Return [X, Y] of the center of cell containing provided text 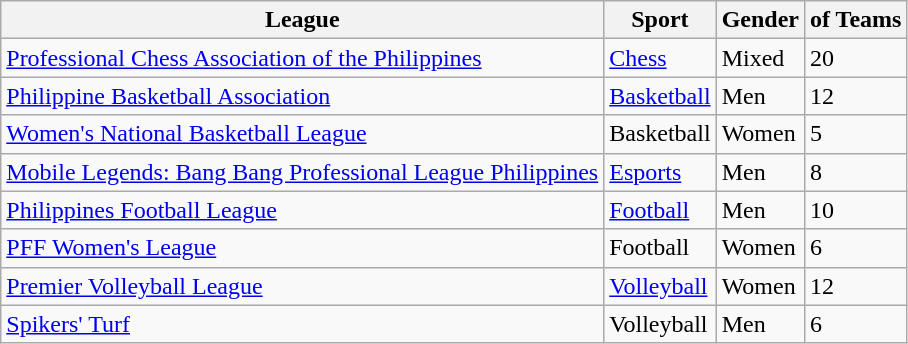
Mixed [760, 58]
10 [855, 210]
Spikers' Turf [302, 324]
Women's National Basketball League [302, 134]
Professional Chess Association of the Philippines [302, 58]
5 [855, 134]
20 [855, 58]
8 [855, 172]
League [302, 20]
Gender [760, 20]
Premier Volleyball League [302, 286]
Philippines Football League [302, 210]
Chess [660, 58]
PFF Women's League [302, 248]
Philippine Basketball Association [302, 96]
Sport [660, 20]
Esports [660, 172]
Mobile Legends: Bang Bang Professional League Philippines [302, 172]
of Teams [855, 20]
